Identify which cell holds the provided text, then report its (X, Y) central coordinate. 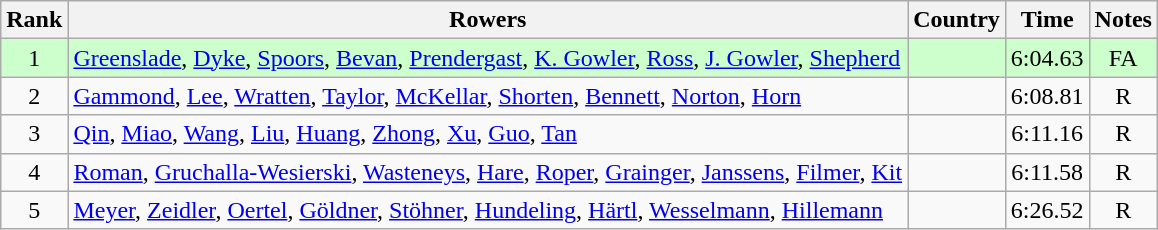
3 (34, 134)
6:26.52 (1047, 210)
6:08.81 (1047, 96)
Roman, Gruchalla-Wesierski, Wasteneys, Hare, Roper, Grainger, Janssens, Filmer, Kit (488, 172)
6:11.58 (1047, 172)
Qin, Miao, Wang, Liu, Huang, Zhong, Xu, Guo, Tan (488, 134)
Notes (1123, 20)
Rank (34, 20)
Greenslade, Dyke, Spoors, Bevan, Prendergast, K. Gowler, Ross, J. Gowler, Shepherd (488, 58)
6:11.16 (1047, 134)
Meyer, Zeidler, Oertel, Göldner, Stöhner, Hundeling, Härtl, Wesselmann, Hillemann (488, 210)
1 (34, 58)
Time (1047, 20)
Country (957, 20)
FA (1123, 58)
5 (34, 210)
4 (34, 172)
2 (34, 96)
Gammond, Lee, Wratten, Taylor, McKellar, Shorten, Bennett, Norton, Horn (488, 96)
6:04.63 (1047, 58)
Rowers (488, 20)
